From the cell containing the given text, extract its center point as [x, y] coordinate. 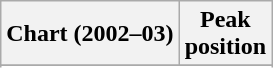
Peakposition [225, 34]
Chart (2002–03) [90, 34]
